Search for the cell housing the specified text and yield its (x, y) center coordinate. 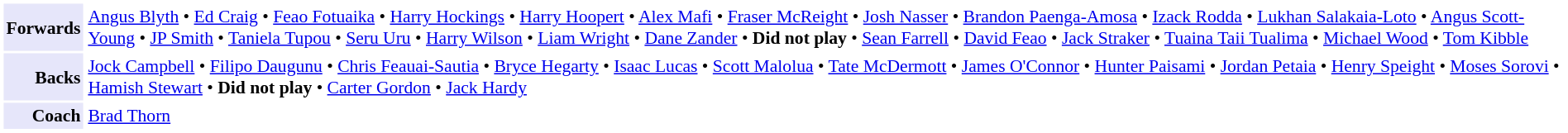
Coach (43, 116)
Forwards (43, 26)
Backs (43, 76)
Brad Thorn (825, 116)
